Extract the (x, y) coordinate from the center of the cell holding the provided text.  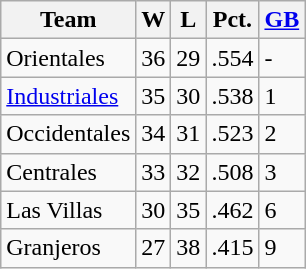
.415 (232, 248)
33 (154, 172)
27 (154, 248)
.554 (232, 58)
9 (282, 248)
Las Villas (68, 210)
.508 (232, 172)
.538 (232, 96)
Centrales (68, 172)
W (154, 20)
.523 (232, 134)
Granjeros (68, 248)
GB (282, 20)
Industriales (68, 96)
6 (282, 210)
34 (154, 134)
Orientales (68, 58)
32 (188, 172)
38 (188, 248)
31 (188, 134)
Pct. (232, 20)
- (282, 58)
Team (68, 20)
36 (154, 58)
3 (282, 172)
.462 (232, 210)
1 (282, 96)
29 (188, 58)
2 (282, 134)
L (188, 20)
Occidentales (68, 134)
